Search for the cell housing the specified text and yield its [X, Y] center coordinate. 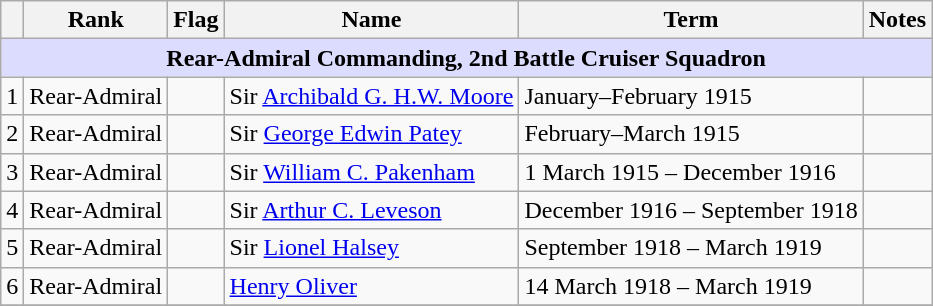
Sir William C. Pakenham [372, 172]
14 March 1918 – March 1919 [691, 286]
Sir Arthur C. Leveson [372, 210]
Rank [96, 20]
4 [12, 210]
February–March 1915 [691, 134]
January–February 1915 [691, 96]
5 [12, 248]
September 1918 – March 1919 [691, 248]
Term [691, 20]
Sir Archibald G. H.W. Moore [372, 96]
Name [372, 20]
6 [12, 286]
3 [12, 172]
Sir George Edwin Patey [372, 134]
2 [12, 134]
December 1916 – September 1918 [691, 210]
Flag [196, 20]
1 March 1915 – December 1916 [691, 172]
1 [12, 96]
Notes [897, 20]
Sir Lionel Halsey [372, 248]
Rear-Admiral Commanding, 2nd Battle Cruiser Squadron [466, 58]
Henry Oliver [372, 286]
